Search for the cell housing the specified text and yield its [X, Y] center coordinate. 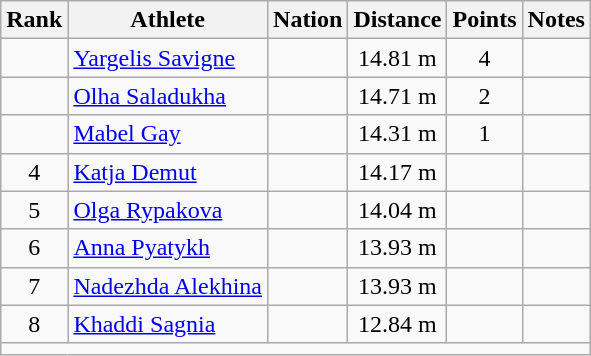
Olha Saladukha [168, 96]
Points [484, 20]
14.31 m [398, 134]
2 [484, 96]
Yargelis Savigne [168, 58]
Athlete [168, 20]
Khaddi Sagnia [168, 324]
14.04 m [398, 210]
6 [34, 248]
14.81 m [398, 58]
8 [34, 324]
14.17 m [398, 172]
Distance [398, 20]
12.84 m [398, 324]
14.71 m [398, 96]
Rank [34, 20]
1 [484, 134]
Nation [308, 20]
Notes [556, 20]
Mabel Gay [168, 134]
7 [34, 286]
Olga Rypakova [168, 210]
Anna Pyatykh [168, 248]
Katja Demut [168, 172]
Nadezhda Alekhina [168, 286]
5 [34, 210]
